Pinpoint the cell where the given text exists, returning its [X, Y] midpoint coordinate. 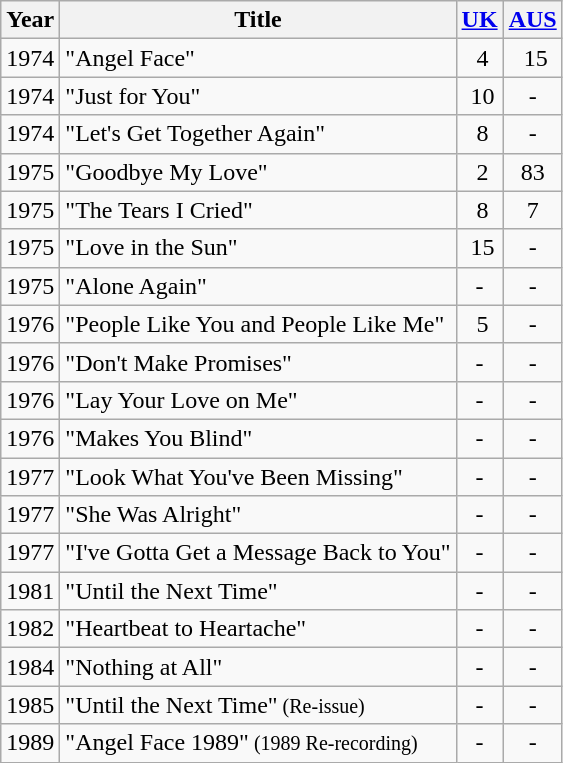
"Let's Get Together Again" [258, 134]
"Look What You've Been Missing" [258, 477]
UK [480, 20]
"Until the Next Time" [258, 591]
"I've Gotta Get a Message Back to You" [258, 553]
"The Tears I Cried" [258, 210]
1984 [30, 667]
"Angel Face 1989" (1989 Re-recording) [258, 743]
"People Like You and People Like Me" [258, 324]
"Goodbye My Love" [258, 172]
"Love in the Sun" [258, 248]
10 [480, 96]
Title [258, 20]
"Angel Face" [258, 58]
7 [532, 210]
"Makes You Blind" [258, 438]
"Lay Your Love on Me" [258, 400]
"Just for You" [258, 96]
1982 [30, 629]
"Heartbeat to Heartache" [258, 629]
"Alone Again" [258, 286]
4 [480, 58]
1985 [30, 705]
"Don't Make Promises" [258, 362]
1981 [30, 591]
1989 [30, 743]
2 [480, 172]
AUS [532, 20]
5 [480, 324]
83 [532, 172]
"Nothing at All" [258, 667]
"Until the Next Time" (Re-issue) [258, 705]
Year [30, 20]
"She Was Alright" [258, 515]
